Scan for the cell matching the given text and deliver its [X, Y] coordinate at center. 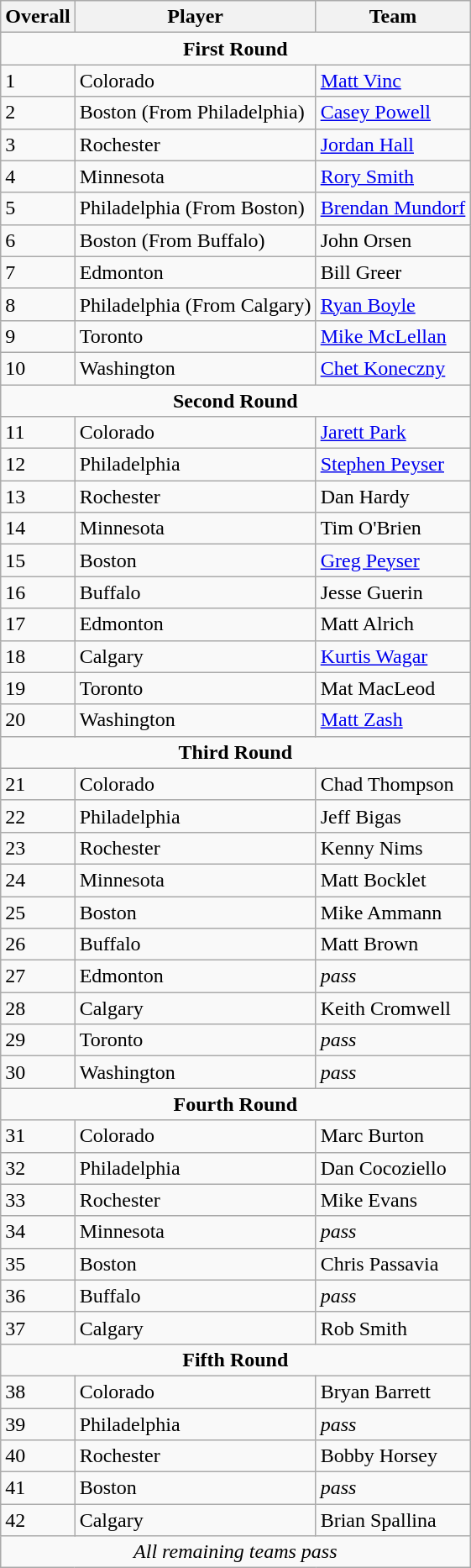
Kenny Nims [393, 848]
Chet Koneczny [393, 368]
20 [38, 720]
38 [38, 1392]
16 [38, 592]
15 [38, 560]
6 [38, 240]
Jarett Park [393, 433]
Stephen Peyser [393, 465]
26 [38, 944]
Kurtis Wagar [393, 656]
Dan Cocoziello [393, 1168]
Jeff Bigas [393, 816]
Philadelphia (From Calgary) [195, 304]
Matt Brown [393, 944]
33 [38, 1200]
34 [38, 1232]
Matt Zash [393, 720]
Jesse Guerin [393, 592]
Ryan Boyle [393, 304]
John Orsen [393, 240]
All remaining teams pass [235, 1552]
27 [38, 976]
Tim O'Brien [393, 529]
First Round [235, 49]
31 [38, 1136]
Mat MacLeod [393, 688]
18 [38, 656]
Matt Alrich [393, 624]
Mike Ammann [393, 912]
Mike Evans [393, 1200]
19 [38, 688]
40 [38, 1456]
42 [38, 1520]
28 [38, 1008]
Rory Smith [393, 176]
Bill Greer [393, 272]
21 [38, 784]
1 [38, 81]
Keith Cromwell [393, 1008]
11 [38, 433]
Chad Thompson [393, 784]
35 [38, 1264]
Player [195, 17]
Bryan Barrett [393, 1392]
Brendan Mundorf [393, 208]
10 [38, 368]
Third Round [235, 752]
12 [38, 465]
Rob Smith [393, 1328]
Greg Peyser [393, 560]
22 [38, 816]
Chris Passavia [393, 1264]
Fourth Round [235, 1104]
3 [38, 145]
7 [38, 272]
36 [38, 1296]
Fifth Round [235, 1360]
9 [38, 336]
Marc Burton [393, 1136]
14 [38, 529]
2 [38, 113]
Jordan Hall [393, 145]
25 [38, 912]
8 [38, 304]
Bobby Horsey [393, 1456]
Casey Powell [393, 113]
Matt Vinc [393, 81]
Dan Hardy [393, 497]
Mike McLellan [393, 336]
32 [38, 1168]
39 [38, 1424]
5 [38, 208]
Brian Spallina [393, 1520]
17 [38, 624]
4 [38, 176]
13 [38, 497]
Overall [38, 17]
24 [38, 880]
Boston (From Philadelphia) [195, 113]
30 [38, 1072]
29 [38, 1040]
Team [393, 17]
Second Round [235, 401]
23 [38, 848]
37 [38, 1328]
41 [38, 1488]
Boston (From Buffalo) [195, 240]
Matt Bocklet [393, 880]
Philadelphia (From Boston) [195, 208]
